Provide the (x, y) coordinate of the cell's center where the given text is located.  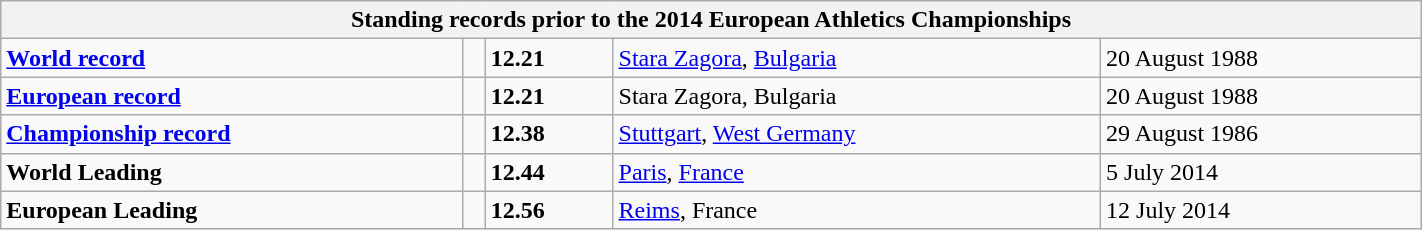
Stuttgart, West Germany (857, 134)
12.56 (549, 210)
5 July 2014 (1262, 172)
12.38 (549, 134)
Championship record (232, 134)
Standing records prior to the 2014 European Athletics Championships (711, 20)
12 July 2014 (1262, 210)
Reims, France (857, 210)
12.44 (549, 172)
Paris, France (857, 172)
29 August 1986 (1262, 134)
World record (232, 58)
European Leading (232, 210)
European record (232, 96)
World Leading (232, 172)
